Capture the cell that displays the provided text and extract its [X, Y] central coordinate. 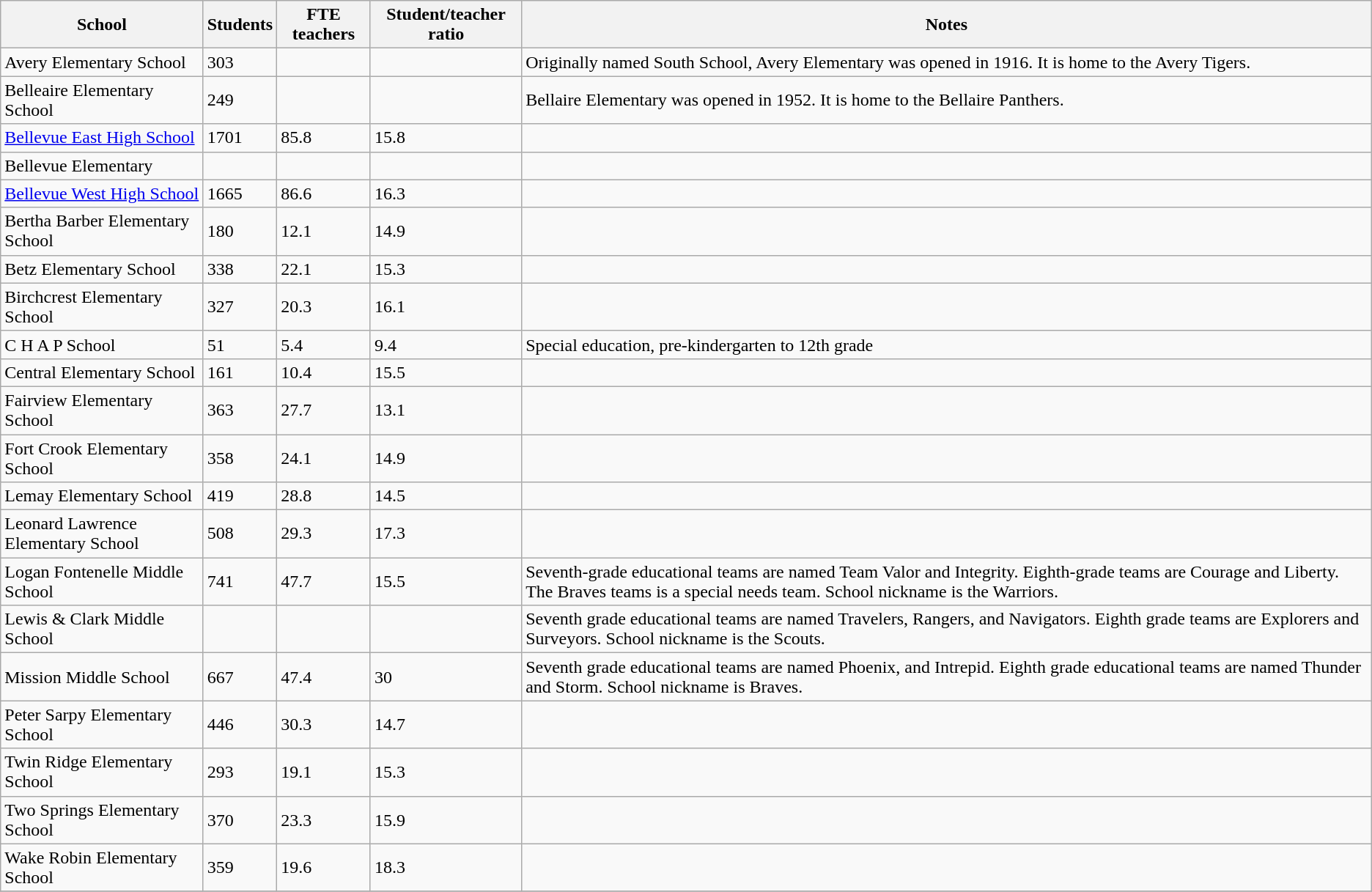
51 [240, 344]
16.1 [446, 306]
Leonard Lawrence Elementary School [102, 534]
14.5 [446, 496]
19.6 [324, 868]
9.4 [446, 344]
Bellevue Elementary [102, 166]
1701 [240, 138]
338 [240, 269]
86.6 [324, 193]
419 [240, 496]
Special education, pre-kindergarten to 12th grade [947, 344]
303 [240, 62]
13.1 [446, 410]
363 [240, 410]
161 [240, 372]
667 [240, 677]
27.7 [324, 410]
17.3 [446, 534]
180 [240, 232]
Avery Elementary School [102, 62]
5.4 [324, 344]
Students [240, 25]
20.3 [324, 306]
47.4 [324, 677]
359 [240, 868]
Bellaire Elementary was opened in 1952. It is home to the Bellaire Panthers. [947, 100]
47.7 [324, 582]
Student/teacher ratio [446, 25]
Wake Robin Elementary School [102, 868]
16.3 [446, 193]
249 [240, 100]
15.8 [446, 138]
Twin Ridge Elementary School [102, 773]
Notes [947, 25]
370 [240, 819]
Originally named South School, Avery Elementary was opened in 1916. It is home to the Avery Tigers. [947, 62]
327 [240, 306]
Betz Elementary School [102, 269]
18.3 [446, 868]
Lewis & Clark Middle School [102, 629]
Fairview Elementary School [102, 410]
23.3 [324, 819]
85.8 [324, 138]
Bellevue West High School [102, 193]
741 [240, 582]
358 [240, 457]
14.7 [446, 724]
29.3 [324, 534]
Bellevue East High School [102, 138]
Fort Crook Elementary School [102, 457]
508 [240, 534]
24.1 [324, 457]
Peter Sarpy Elementary School [102, 724]
FTE teachers [324, 25]
Bertha Barber Elementary School [102, 232]
30 [446, 677]
Mission Middle School [102, 677]
30.3 [324, 724]
10.4 [324, 372]
446 [240, 724]
1665 [240, 193]
28.8 [324, 496]
293 [240, 773]
School [102, 25]
Central Elementary School [102, 372]
22.1 [324, 269]
Lemay Elementary School [102, 496]
12.1 [324, 232]
Belleaire Elementary School [102, 100]
C H A P School [102, 344]
19.1 [324, 773]
Birchcrest Elementary School [102, 306]
Logan Fontenelle Middle School [102, 582]
Two Springs Elementary School [102, 819]
15.9 [446, 819]
